Capture the cell that displays the provided text and extract its [x, y] central coordinate. 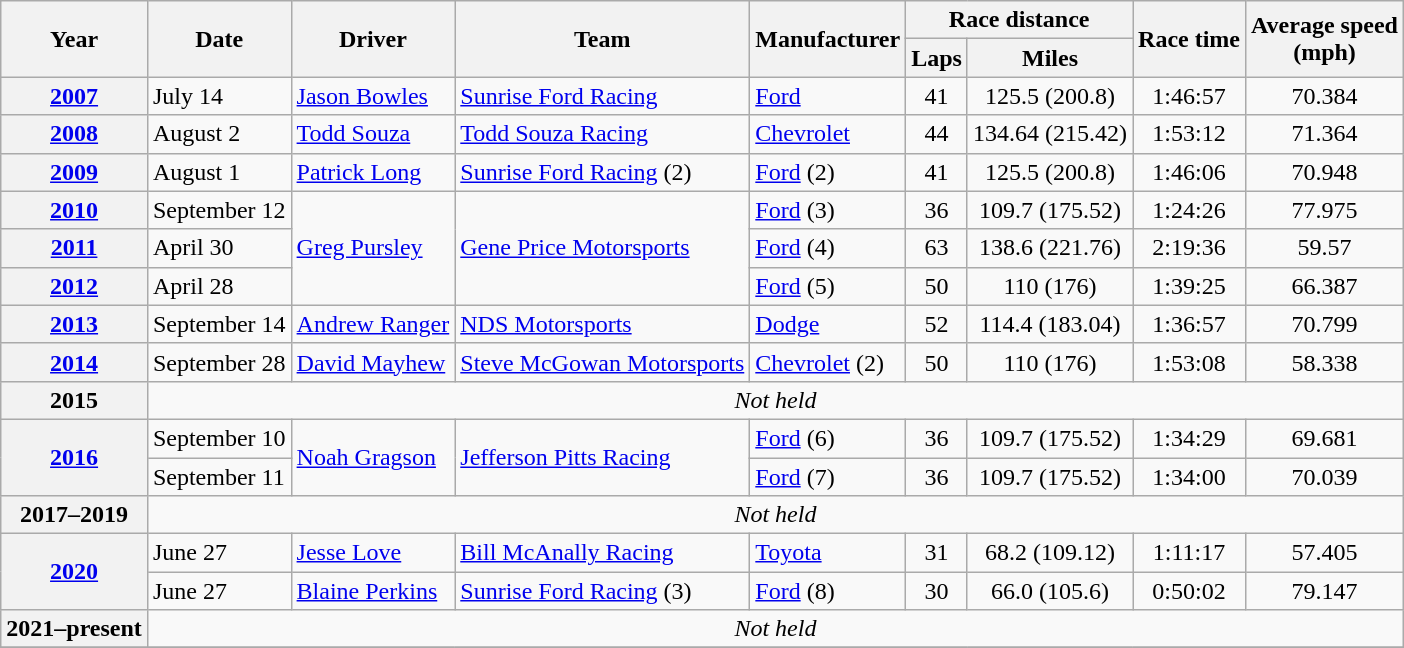
Average speed(mph) [1325, 39]
Sunrise Ford Racing (2) [602, 172]
August 2 [219, 134]
Noah Gragson [373, 457]
69.681 [1325, 438]
66.0 (105.6) [1050, 591]
1:53:12 [1190, 134]
1:11:17 [1190, 553]
2008 [74, 134]
August 1 [219, 172]
Greg Pursley [373, 248]
70.948 [1325, 172]
1:39:25 [1190, 286]
Dodge [828, 324]
134.64 (215.42) [1050, 134]
1:34:29 [1190, 438]
Race time [1190, 39]
70.384 [1325, 96]
2012 [74, 286]
Manufacturer [828, 39]
1:24:26 [1190, 210]
September 10 [219, 438]
Jesse Love [373, 553]
2013 [74, 324]
Steve McGowan Motorsports [602, 362]
September 11 [219, 477]
Ford [828, 96]
Chevrolet (2) [828, 362]
52 [937, 324]
2:19:36 [1190, 248]
31 [937, 553]
68.2 (109.12) [1050, 553]
Bill McAnally Racing [602, 553]
2010 [74, 210]
Ford (2) [828, 172]
63 [937, 248]
1:46:57 [1190, 96]
Chevrolet [828, 134]
57.405 [1325, 553]
Team [602, 39]
77.975 [1325, 210]
Race distance [1020, 20]
30 [937, 591]
September 28 [219, 362]
NDS Motorsports [602, 324]
58.338 [1325, 362]
70.039 [1325, 477]
2017–2019 [74, 515]
Laps [937, 58]
59.57 [1325, 248]
Todd Souza [373, 134]
Ford (8) [828, 591]
Ford (5) [828, 286]
70.799 [1325, 324]
1:46:06 [1190, 172]
2016 [74, 457]
Gene Price Motorsports [602, 248]
Ford (6) [828, 438]
Jason Bowles [373, 96]
2014 [74, 362]
44 [937, 134]
2009 [74, 172]
114.4 (183.04) [1050, 324]
Year [74, 39]
71.364 [1325, 134]
Andrew Ranger [373, 324]
Toyota [828, 553]
April 30 [219, 248]
Miles [1050, 58]
2011 [74, 248]
0:50:02 [1190, 591]
2021–present [74, 629]
138.6 (221.76) [1050, 248]
Jefferson Pitts Racing [602, 457]
April 28 [219, 286]
Ford (4) [828, 248]
Date [219, 39]
79.147 [1325, 591]
David Mayhew [373, 362]
Patrick Long [373, 172]
September 14 [219, 324]
2007 [74, 96]
Ford (7) [828, 477]
Sunrise Ford Racing (3) [602, 591]
Blaine Perkins [373, 591]
July 14 [219, 96]
September 12 [219, 210]
1:53:08 [1190, 362]
2020 [74, 572]
Driver [373, 39]
Todd Souza Racing [602, 134]
1:34:00 [1190, 477]
66.387 [1325, 286]
Ford (3) [828, 210]
1:36:57 [1190, 324]
Sunrise Ford Racing [602, 96]
2015 [74, 400]
